Find where the given text appears and provide that cell's center as (x, y) coordinate. 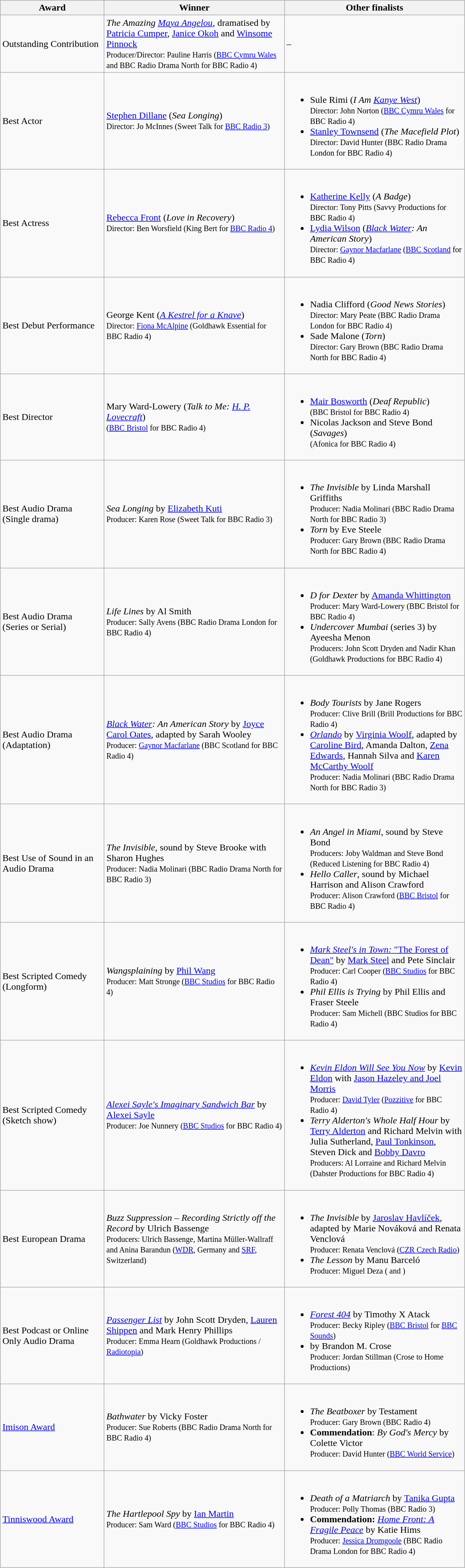
Best Director (52, 417)
The Hartlepool Spy by Ian Martin Producer: Sam Ward (BBC Studios for BBC Radio 4) (195, 1519)
Best Audio Drama(Single drama) (52, 514)
Best Scripted Comedy(Sketch show) (52, 1115)
Best Actor (52, 121)
The Invisible, sound by Steve Brooke with Sharon HughesProducer: Nadia Molinari (BBC Radio Drama North for BBC Radio 3) (195, 863)
Black Water: An American Story by Joyce Carol Oates, adapted by Sarah WooleyProducer: Gaynor Macfarlane (BBC Scotland for BBC Radio 4) (195, 740)
George Kent (A Kestrel for a Knave)Director: Fiona McAlpine (Goldhawk Essential for BBC Radio 4) (195, 325)
Outstanding Contribution (52, 44)
Other finalists (374, 8)
Best Audio Drama(Series or Serial) (52, 622)
Award (52, 8)
– (374, 44)
Winner (195, 8)
Rebecca Front (Love in Recovery)Director: Ben Worsfield (King Bert for BBC Radio 4) (195, 223)
Passenger List by John Scott Dryden, Lauren Shippen and Mark Henry PhillipsProducer: Emma Hearn (Goldhawk Productions / Radiotopia) (195, 1336)
Mary Ward-Lowery (Talk to Me: H. P. Lovecraft)(BBC Bristol for BBC Radio 4) (195, 417)
Bathwater by Vicky FosterProducer: Sue Roberts (BBC Radio Drama North for BBC Radio 4) (195, 1427)
Best Podcast or Online Only Audio Drama (52, 1336)
Mair Bosworth (Deaf Republic)(BBC Bristol for BBC Radio 4)Nicolas Jackson and Steve Bond (Savages)(Afonica for BBC Radio 4) (374, 417)
Imison Award (52, 1427)
Life Lines by Al SmithProducer: Sally Avens (BBC Radio Drama London for BBC Radio 4) (195, 622)
Wangsplaining by Phil WangProducer: Matt Stronge (BBC Studios for BBC Radio 4) (195, 981)
Best Debut Performance (52, 325)
Tinniswood Award (52, 1519)
Best Use of Sound in an Audio Drama (52, 863)
Best Audio Drama(Adaptation) (52, 740)
Best European Drama (52, 1239)
Sea Longing by Elizabeth KutiProducer: Karen Rose (Sweet Talk for BBC Radio 3) (195, 514)
Best Actress (52, 223)
The Beatboxer by TestamentProducer: Gary Brown (BBC Radio 4)Commendation: By God's Mercy by Colette VictorProducer: David Hunter (BBC World Service) (374, 1427)
Best Scripted Comedy(Longform) (52, 981)
Stephen Dillane (Sea Longing)Director: Jo McInnes (Sweet Talk for BBC Radio 3) (195, 121)
Alexei Sayle's Imaginary Sandwich Bar by Alexei SayleProducer: Joe Nunnery (BBC Studios for BBC Radio 4) (195, 1115)
